Return the (X, Y) coordinate for the center point of the cell that contains the specified text.  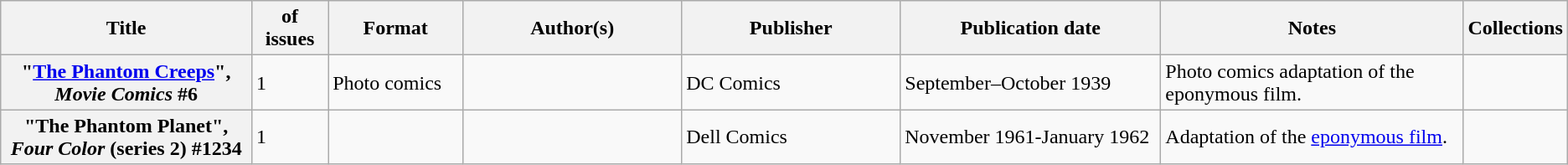
Author(s) (573, 28)
Title (126, 28)
"The Phantom Planet", Four Color (series 2) #1234 (126, 137)
September–October 1939 (1030, 82)
Format (395, 28)
Adaptation of the eponymous film. (1312, 137)
November 1961-January 1962 (1030, 137)
DC Comics (791, 82)
"The Phantom Creeps", Movie Comics #6 (126, 82)
Dell Comics (791, 137)
Photo comics adaptation of the eponymous film. (1312, 82)
Photo comics (395, 82)
of issues (290, 28)
Publisher (791, 28)
Collections (1515, 28)
Publication date (1030, 28)
Notes (1312, 28)
